Search for the cell housing the specified text and yield its (x, y) center coordinate. 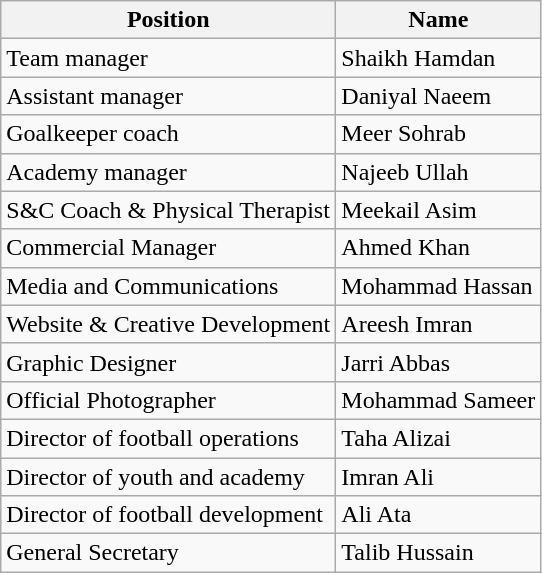
Assistant manager (168, 96)
Commercial Manager (168, 248)
Official Photographer (168, 400)
Director of football operations (168, 438)
Imran Ali (438, 477)
Goalkeeper coach (168, 134)
Ahmed Khan (438, 248)
Meer Sohrab (438, 134)
Ali Ata (438, 515)
Talib Hussain (438, 553)
Name (438, 20)
Jarri Abbas (438, 362)
Mohammad Sameer (438, 400)
Academy manager (168, 172)
Director of football development (168, 515)
Director of youth and academy (168, 477)
Taha Alizai (438, 438)
S&C Coach & Physical Therapist (168, 210)
Graphic Designer (168, 362)
Meekail Asim (438, 210)
Website & Creative Development (168, 324)
Position (168, 20)
Mohammad Hassan (438, 286)
Media and Communications (168, 286)
Najeeb Ullah (438, 172)
Team manager (168, 58)
Daniyal Naeem (438, 96)
Shaikh Hamdan (438, 58)
Areesh Imran (438, 324)
General Secretary (168, 553)
